Detect which cell encompasses the target text, then output its [X, Y] center coordinate. 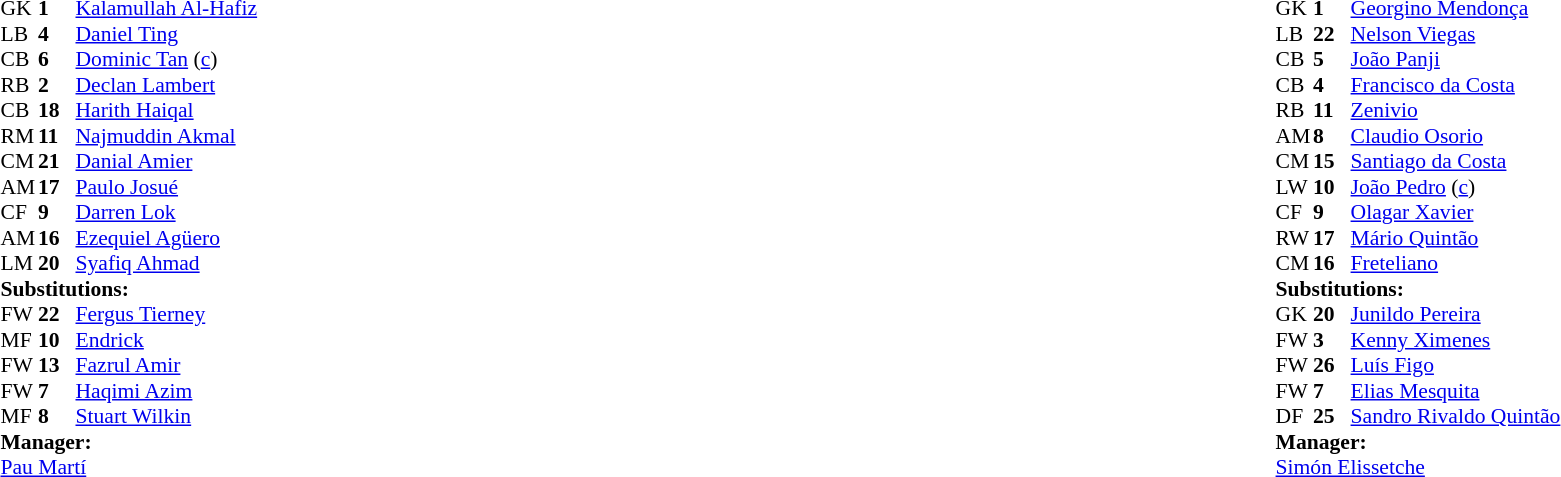
Ezequiel Agüero [167, 238]
Nelson Viegas [1456, 34]
13 [57, 365]
Paulo Josué [167, 187]
João Panji [1456, 59]
25 [1332, 417]
Sandro Rivaldo Quintão [1456, 417]
Dominic Tan (c) [167, 59]
RW [1295, 238]
Darren Lok [167, 213]
Freteliano [1456, 263]
Endrick [167, 340]
João Pedro (c) [1456, 187]
Haqimi Azim [167, 391]
Syafiq Ahmad [167, 263]
2 [57, 85]
Junildo Pereira [1456, 315]
DF [1295, 417]
Luís Figo [1456, 365]
Declan Lambert [167, 85]
15 [1332, 161]
Fazrul Amir [167, 365]
Najmuddin Akmal [167, 136]
Mário Quintão [1456, 238]
5 [1332, 59]
Harith Haiqal [167, 111]
3 [1332, 340]
Zenivio [1456, 111]
26 [1332, 365]
GK [1295, 315]
RM [19, 136]
LM [19, 263]
18 [57, 111]
6 [57, 59]
Santiago da Costa [1456, 161]
Daniel Ting [167, 34]
LW [1295, 187]
Olagar Xavier [1456, 213]
Elias Mesquita [1456, 391]
Kenny Ximenes [1456, 340]
Fergus Tierney [167, 315]
Danial Amier [167, 161]
Claudio Osorio [1456, 136]
Stuart Wilkin [167, 417]
Francisco da Costa [1456, 85]
21 [57, 161]
